Provide the (x, y) coordinate of the cell's center where the given text is located.  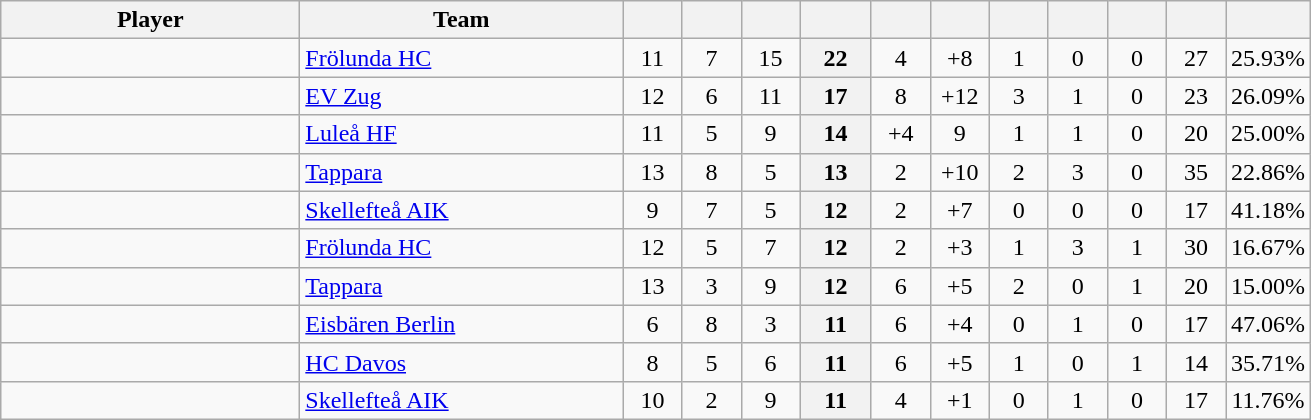
22 (836, 58)
27 (1196, 58)
16.67% (1268, 248)
+7 (960, 210)
15.00% (1268, 286)
15 (770, 58)
41.18% (1268, 210)
+1 (960, 400)
26.09% (1268, 96)
25.93% (1268, 58)
35 (1196, 172)
Eisbären Berlin (462, 324)
25.00% (1268, 134)
EV Zug (462, 96)
30 (1196, 248)
Team (462, 20)
+10 (960, 172)
22.86% (1268, 172)
11.76% (1268, 400)
23 (1196, 96)
10 (652, 400)
+8 (960, 58)
35.71% (1268, 362)
HC Davos (462, 362)
+12 (960, 96)
47.06% (1268, 324)
+3 (960, 248)
Player (150, 20)
Luleå HF (462, 134)
